Pinpoint the cell where the given text exists, returning its [X, Y] midpoint coordinate. 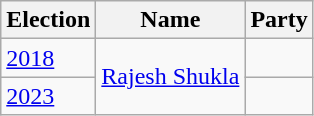
Rajesh Shukla [170, 77]
2018 [48, 58]
Name [170, 20]
2023 [48, 96]
Election [48, 20]
Party [279, 20]
